Locate the cell with the specified text and output its [X, Y] center coordinate. 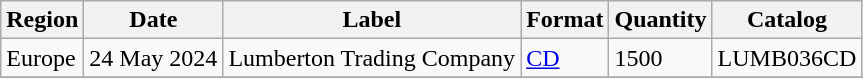
Europe [42, 58]
Quantity [660, 20]
24 May 2024 [154, 58]
Catalog [787, 20]
Date [154, 20]
Label [372, 20]
Format [565, 20]
1500 [660, 58]
Region [42, 20]
Lumberton Trading Company [372, 58]
CD [565, 58]
LUMB036CD [787, 58]
